Return the (x, y) coordinate for the center point of the cell that contains the specified text.  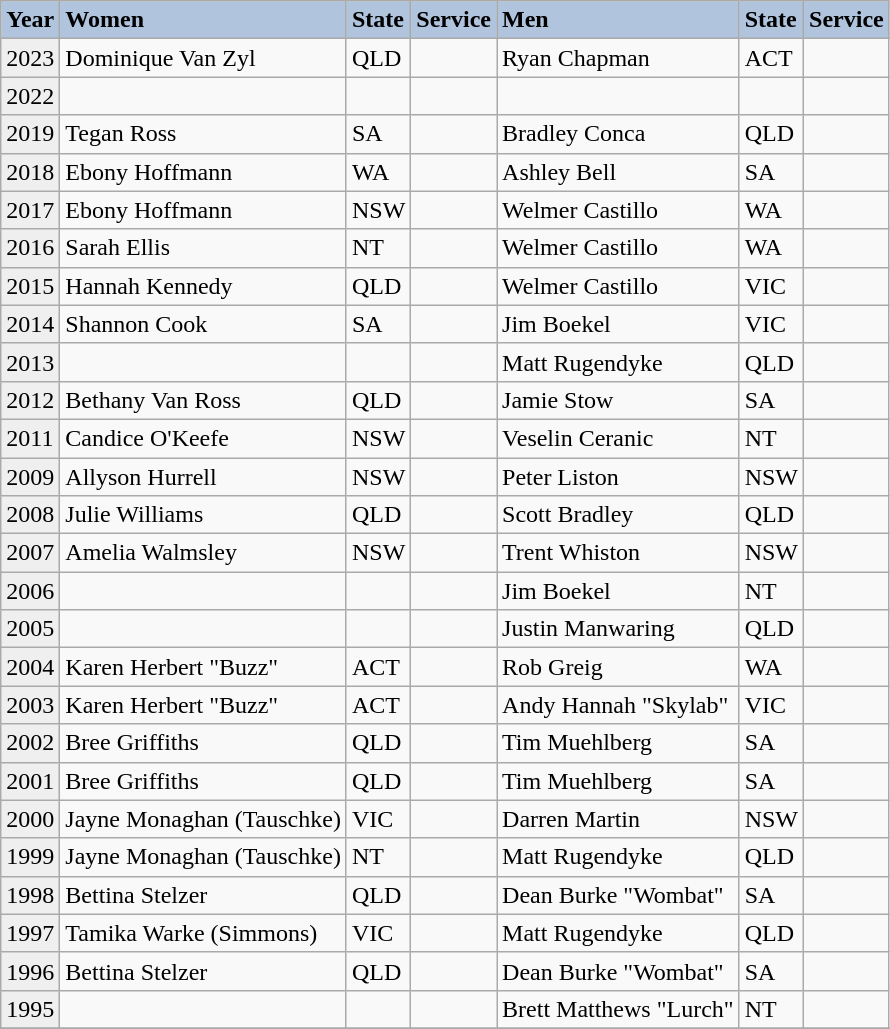
Shannon Cook (204, 324)
Bethany Van Ross (204, 400)
2000 (30, 819)
Veselin Ceranic (618, 438)
1995 (30, 1009)
Rob Greig (618, 667)
Julie Williams (204, 515)
1997 (30, 933)
Sarah Ellis (204, 248)
Candice O'Keefe (204, 438)
Ashley Bell (618, 172)
Trent Whiston (618, 553)
2001 (30, 781)
2019 (30, 134)
Tegan Ross (204, 134)
2002 (30, 743)
Men (618, 20)
Andy Hannah "Skylab" (618, 705)
Brett Matthews "Lurch" (618, 1009)
Bradley Conca (618, 134)
2023 (30, 58)
Year (30, 20)
2007 (30, 553)
2008 (30, 515)
2017 (30, 210)
Women (204, 20)
2015 (30, 286)
2006 (30, 591)
1998 (30, 895)
2009 (30, 477)
2022 (30, 96)
Amelia Walmsley (204, 553)
Scott Bradley (618, 515)
1996 (30, 971)
Tamika Warke (Simmons) (204, 933)
Justin Manwaring (618, 629)
Dominique Van Zyl (204, 58)
2012 (30, 400)
Peter Liston (618, 477)
2004 (30, 667)
2011 (30, 438)
1999 (30, 857)
2005 (30, 629)
2018 (30, 172)
Allyson Hurrell (204, 477)
Hannah Kennedy (204, 286)
2003 (30, 705)
Ryan Chapman (618, 58)
Darren Martin (618, 819)
2016 (30, 248)
Jamie Stow (618, 400)
2014 (30, 324)
2013 (30, 362)
